Return the (x, y) coordinate for the center point of the cell that contains the specified text.  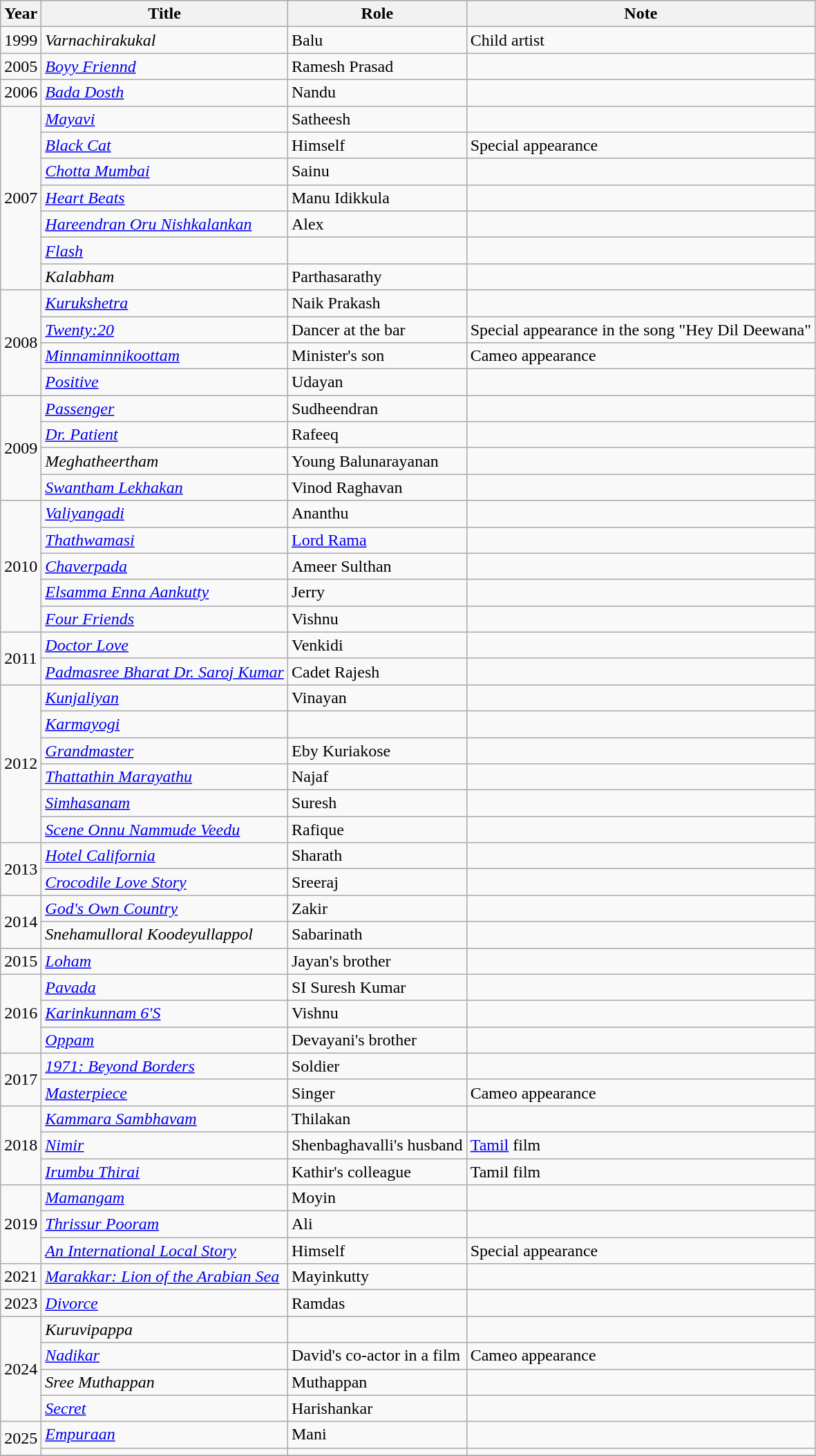
2024 (21, 1369)
Devayani's brother (377, 1040)
Passenger (164, 409)
1971: Beyond Borders (164, 1066)
Zakir (377, 908)
Balu (377, 40)
Sabarinath (377, 935)
Vinod Raghavan (377, 487)
Simhasanam (164, 803)
Year (21, 14)
Varnachirakukal (164, 40)
Dancer at the bar (377, 330)
Karinkunnam 6'S (164, 1014)
Snehamulloral Koodeyullappol (164, 935)
Role (377, 14)
Nimir (164, 1145)
Marakkar: Lion of the Arabian Sea (164, 1277)
2018 (21, 1145)
Heart Beats (164, 198)
Mamangam (164, 1198)
Rafique (377, 830)
Doctor Love (164, 645)
Shenbaghavalli's husband (377, 1145)
Meghatheertham (164, 461)
Najaf (377, 777)
Nadikar (164, 1356)
Jayan's brother (377, 961)
2009 (21, 448)
Swantham Lekhakan (164, 487)
Valiyangadi (164, 514)
Positive (164, 382)
Singer (377, 1092)
Title (164, 14)
Minister's son (377, 356)
Boyy Friennd (164, 66)
Kurukshetra (164, 303)
Mayavi (164, 119)
2008 (21, 342)
Secret (164, 1408)
Note (641, 14)
Child artist (641, 40)
Satheesh (377, 119)
God's Own Country (164, 908)
2016 (21, 1014)
Young Balunarayanan (377, 461)
Harishankar (377, 1408)
Chotta Mumbai (164, 171)
2025 (21, 1438)
Karmayogi (164, 724)
Thrissur Pooram (164, 1224)
2014 (21, 922)
Hareendran Oru Nishkalankan (164, 224)
Elsamma Enna Aankutty (164, 592)
2005 (21, 66)
SI Suresh Kumar (377, 987)
Naik Prakash (377, 303)
Ramdas (377, 1303)
Moyin (377, 1198)
Loham (164, 961)
2012 (21, 763)
Oppam (164, 1040)
Sainu (377, 171)
Divorce (164, 1303)
Kathir's colleague (377, 1172)
Crocodile Love Story (164, 882)
Suresh (377, 803)
Bada Dosth (164, 93)
Ananthu (377, 514)
Padmasree Bharat Dr. Saroj Kumar (164, 671)
Thathwamasi (164, 540)
Ameer Sulthan (377, 566)
An International Local Story (164, 1251)
1999 (21, 40)
Flash (164, 250)
2017 (21, 1079)
Special appearance in the song "Hey Dil Deewana" (641, 330)
2015 (21, 961)
Lord Rama (377, 540)
Pavada (164, 987)
Jerry (377, 592)
2011 (21, 658)
2010 (21, 566)
Cadet Rajesh (377, 671)
Sree Muthappan (164, 1382)
2013 (21, 869)
Soldier (377, 1066)
2023 (21, 1303)
Udayan (377, 382)
Irumbu Thirai (164, 1172)
Muthappan (377, 1382)
Thilakan (377, 1119)
Ali (377, 1224)
Alex (377, 224)
David's co-actor in a film (377, 1356)
Empuraan (164, 1435)
Eby Kuriakose (377, 750)
Kunjaliyan (164, 698)
Rafeeq (377, 435)
Manu Idikkula (377, 198)
Dr. Patient (164, 435)
Vinayan (377, 698)
Sreeraj (377, 882)
Mani (377, 1435)
Ramesh Prasad (377, 66)
Parthasarathy (377, 277)
Sharath (377, 856)
Kuruvipappa (164, 1329)
2007 (21, 198)
2021 (21, 1277)
2019 (21, 1224)
Four Friends (164, 619)
Grandmaster (164, 750)
Mayinkutty (377, 1277)
2006 (21, 93)
Venkidi (377, 645)
Nandu (377, 93)
Scene Onnu Nammude Veedu (164, 830)
Black Cat (164, 145)
Kalabham (164, 277)
Minnaminnikoottam (164, 356)
Chaverpada (164, 566)
Sudheendran (377, 409)
Hotel California (164, 856)
Kammara Sambhavam (164, 1119)
Masterpiece (164, 1092)
Twenty:20 (164, 330)
Thattathin Marayathu (164, 777)
